Determine the [x, y] coordinate at the center of the cell enclosing the given text.  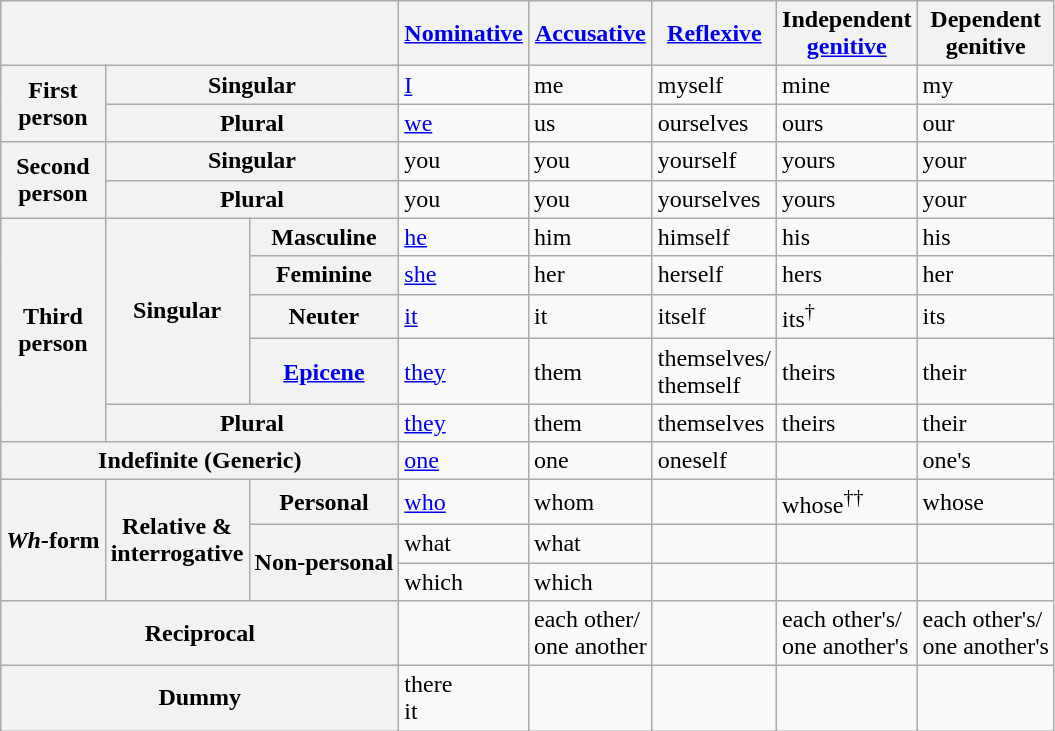
ours [847, 123]
Wh-form [53, 540]
Independentgenitive [847, 34]
us [591, 123]
oneself [714, 461]
Non-personal [324, 562]
who [464, 502]
ourselves [714, 123]
Masculine [324, 237]
him [591, 237]
themselves [714, 423]
Thirdperson [53, 330]
its† [847, 316]
myself [714, 85]
yourselves [714, 199]
Relative &interrogative [177, 540]
whom [591, 502]
herself [714, 275]
she [464, 275]
Firstperson [53, 104]
Accusative [591, 34]
Personal [324, 502]
Nominative [464, 34]
themselves/themself [714, 372]
he [464, 237]
Neuter [324, 316]
we [464, 123]
thereit [464, 698]
yourself [714, 161]
Dependentgenitive [986, 34]
its [986, 316]
mine [847, 85]
himself [714, 237]
Feminine [324, 275]
one's [986, 461]
Secondperson [53, 180]
Reflexive [714, 34]
itself [714, 316]
whose [986, 502]
each other/one another [591, 634]
Reciprocal [200, 634]
my [986, 85]
I [464, 85]
Epicene [324, 372]
Indefinite (Generic) [200, 461]
me [591, 85]
hers [847, 275]
our [986, 123]
Dummy [200, 698]
whose†† [847, 502]
